Scan for the cell matching the given text and deliver its [x, y] coordinate at center. 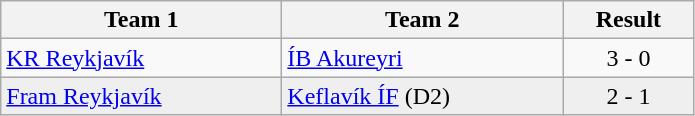
3 - 0 [628, 58]
ÍB Akureyri [422, 58]
Keflavík ÍF (D2) [422, 96]
KR Reykjavík [142, 58]
Team 1 [142, 20]
Fram Reykjavík [142, 96]
Team 2 [422, 20]
Result [628, 20]
2 - 1 [628, 96]
